Identify which cell holds the provided text, then report its [x, y] central coordinate. 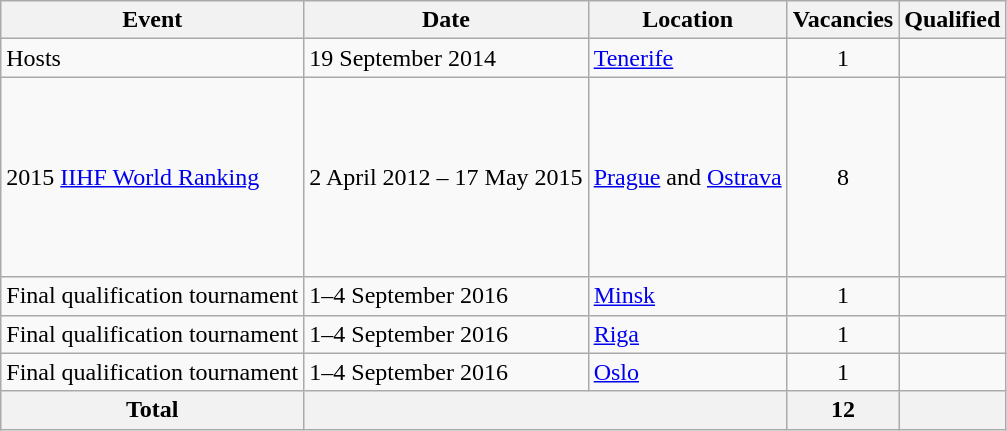
Location [688, 20]
8 [843, 177]
Tenerife [688, 58]
Minsk [688, 296]
Qualified [952, 20]
Vacancies [843, 20]
Date [446, 20]
2 April 2012 – 17 May 2015 [446, 177]
19 September 2014 [446, 58]
Oslo [688, 372]
Prague and Ostrava [688, 177]
Hosts [152, 58]
Event [152, 20]
Total [152, 410]
2015 IIHF World Ranking [152, 177]
Riga [688, 334]
12 [843, 410]
